Provide the (X, Y) coordinate of the cell's center where the given text is located.  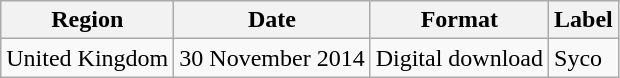
Syco (584, 58)
30 November 2014 (272, 58)
Date (272, 20)
Label (584, 20)
Format (459, 20)
Digital download (459, 58)
Region (88, 20)
United Kingdom (88, 58)
